Find where the given text appears and provide that cell's center as (X, Y) coordinate. 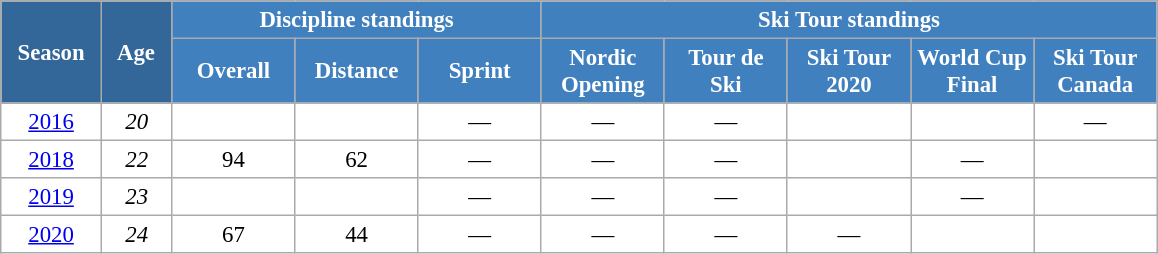
2020 (52, 235)
Overall (234, 72)
Age (136, 52)
24 (136, 235)
Tour deSki (726, 72)
Season (52, 52)
Ski Tour standings (848, 20)
44 (356, 235)
2018 (52, 160)
23 (136, 197)
94 (234, 160)
20 (136, 122)
2019 (52, 197)
67 (234, 235)
Sprint (480, 72)
NordicOpening (602, 72)
World CupFinal (972, 72)
2016 (52, 122)
Ski Tour2020 (848, 72)
22 (136, 160)
Distance (356, 72)
Discipline standings (356, 20)
Ski TourCanada (1096, 72)
62 (356, 160)
